Locate the cell with the specified text and output its (X, Y) center coordinate. 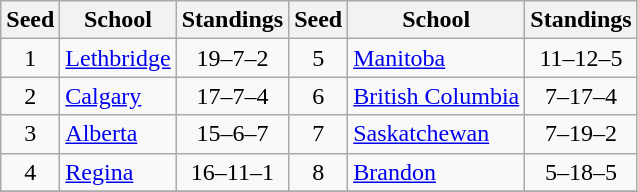
Calgary (118, 96)
15–6–7 (232, 134)
Alberta (118, 134)
2 (30, 96)
Saskatchewan (436, 134)
7–17–4 (581, 96)
5 (318, 58)
4 (30, 172)
3 (30, 134)
7–19–2 (581, 134)
7 (318, 134)
British Columbia (436, 96)
6 (318, 96)
11–12–5 (581, 58)
5–18–5 (581, 172)
Regina (118, 172)
Manitoba (436, 58)
19–7–2 (232, 58)
16–11–1 (232, 172)
Lethbridge (118, 58)
8 (318, 172)
1 (30, 58)
Brandon (436, 172)
17–7–4 (232, 96)
